Extract the (x, y) coordinate from the center of the cell holding the provided text.  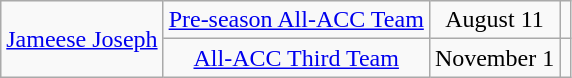
All-ACC Third Team (296, 58)
November 1 (494, 58)
Jameese Joseph (82, 39)
August 11 (494, 20)
Pre-season All-ACC Team (296, 20)
